Search for the cell housing the specified text and yield its [X, Y] center coordinate. 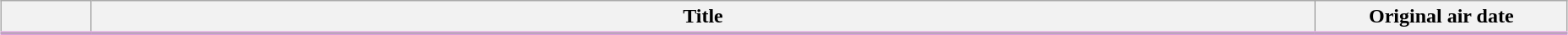
Title [703, 17]
Original air date [1441, 17]
